Return [X, Y] of the center of cell containing provided text 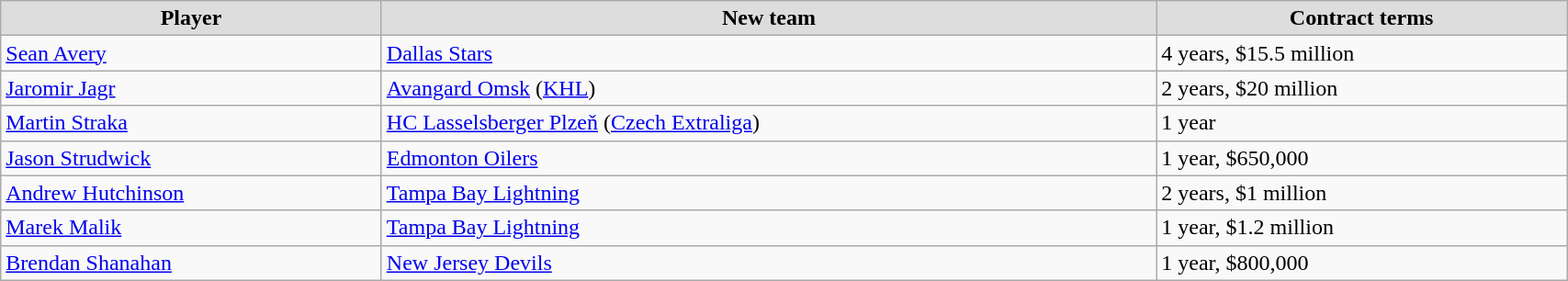
2 years, $20 million [1361, 88]
Andrew Hutchinson [191, 193]
New team [768, 18]
Player [191, 18]
1 year, $650,000 [1361, 158]
Edmonton Oilers [768, 158]
Marek Malik [191, 228]
Jaromir Jagr [191, 88]
4 years, $15.5 million [1361, 53]
2 years, $1 million [1361, 193]
Contract terms [1361, 18]
Dallas Stars [768, 53]
Martin Straka [191, 123]
Brendan Shanahan [191, 263]
Jason Strudwick [191, 158]
1 year, $1.2 million [1361, 228]
HC Lasselsberger Plzeň (Czech Extraliga) [768, 123]
New Jersey Devils [768, 263]
1 year [1361, 123]
Avangard Omsk (KHL) [768, 88]
Sean Avery [191, 53]
1 year, $800,000 [1361, 263]
